Return (x, y) of the center of cell containing provided text 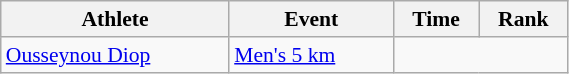
Event (311, 19)
Men's 5 km (311, 55)
Time (436, 19)
Rank (524, 19)
Ousseynou Diop (115, 55)
Athlete (115, 19)
